Scan for the cell matching the given text and deliver its [x, y] coordinate at center. 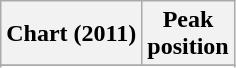
Chart (2011) [72, 34]
Peakposition [188, 34]
